Capture the cell that displays the provided text and extract its (X, Y) central coordinate. 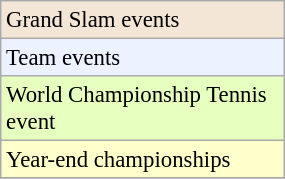
World Championship Tennis event (142, 108)
Grand Slam events (142, 20)
Year-end championships (142, 160)
Team events (142, 58)
